Determine the (x, y) coordinate at the center of the cell enclosing the given text.  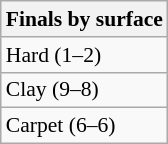
Carpet (6–6) (84, 126)
Clay (9–8) (84, 90)
Finals by surface (84, 19)
Hard (1–2) (84, 55)
